Return (x, y) of the center of cell containing provided text 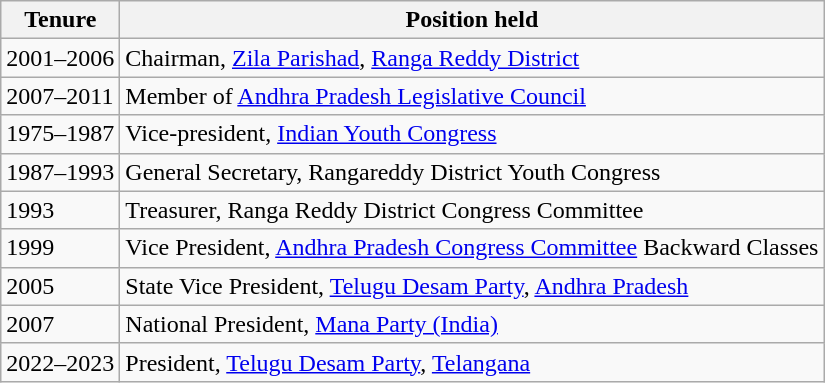
Vice-president, Indian Youth Congress (472, 134)
1975–1987 (60, 134)
National President, Mana Party (India) (472, 324)
Treasurer, Ranga Reddy District Congress Committee (472, 210)
2007 (60, 324)
2022–2023 (60, 362)
Position held (472, 20)
2007–2011 (60, 96)
Tenure (60, 20)
1993 (60, 210)
Vice President, Andhra Pradesh Congress Committee Backward Classes (472, 248)
2005 (60, 286)
General Secretary, Rangareddy District Youth Congress (472, 172)
1987–1993 (60, 172)
2001–2006 (60, 58)
Chairman, Zila Parishad, Ranga Reddy District (472, 58)
1999 (60, 248)
Member of Andhra Pradesh Legislative Council (472, 96)
State Vice President, Telugu Desam Party, Andhra Pradesh (472, 286)
President, Telugu Desam Party, Telangana (472, 362)
